For the text-containing cell, return its midpoint in [x, y] coordinate format. 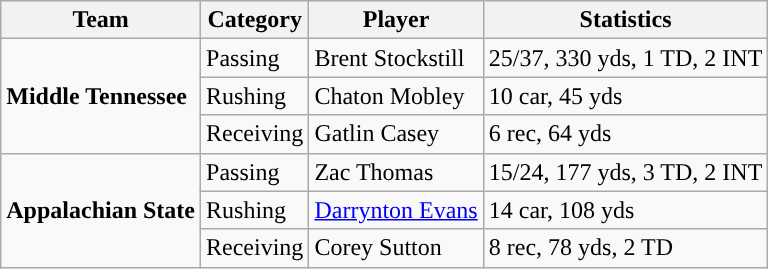
Chaton Mobley [396, 96]
Category [255, 20]
Appalachian State [101, 210]
10 car, 45 yds [626, 96]
Zac Thomas [396, 172]
Corey Sutton [396, 248]
6 rec, 64 yds [626, 134]
Brent Stockstill [396, 58]
Statistics [626, 20]
Middle Tennessee [101, 96]
Team [101, 20]
Player [396, 20]
25/37, 330 yds, 1 TD, 2 INT [626, 58]
14 car, 108 yds [626, 210]
Gatlin Casey [396, 134]
Darrynton Evans [396, 210]
8 rec, 78 yds, 2 TD [626, 248]
15/24, 177 yds, 3 TD, 2 INT [626, 172]
